Return the [X, Y] coordinate for the center point of the cell that contains the specified text.  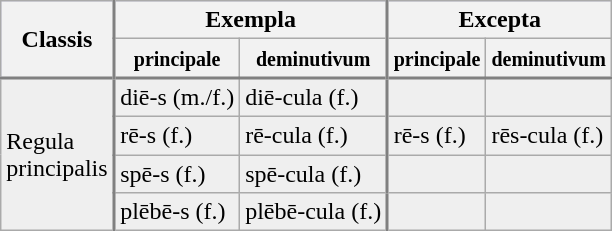
plēbē-cula (f.) [314, 212]
diē-s (m./f.) [177, 98]
spē-s (f.) [177, 173]
Classis [58, 40]
rē-cula (f.) [314, 135]
Excepta [499, 20]
Exempla [251, 20]
diē-cula (f.) [314, 98]
rēs-cula (f.) [548, 135]
Regula principalis [58, 154]
plēbē-s (f.) [177, 212]
spē-cula (f.) [314, 173]
